Provide the (x, y) coordinate of the cell's center where the given text is located.  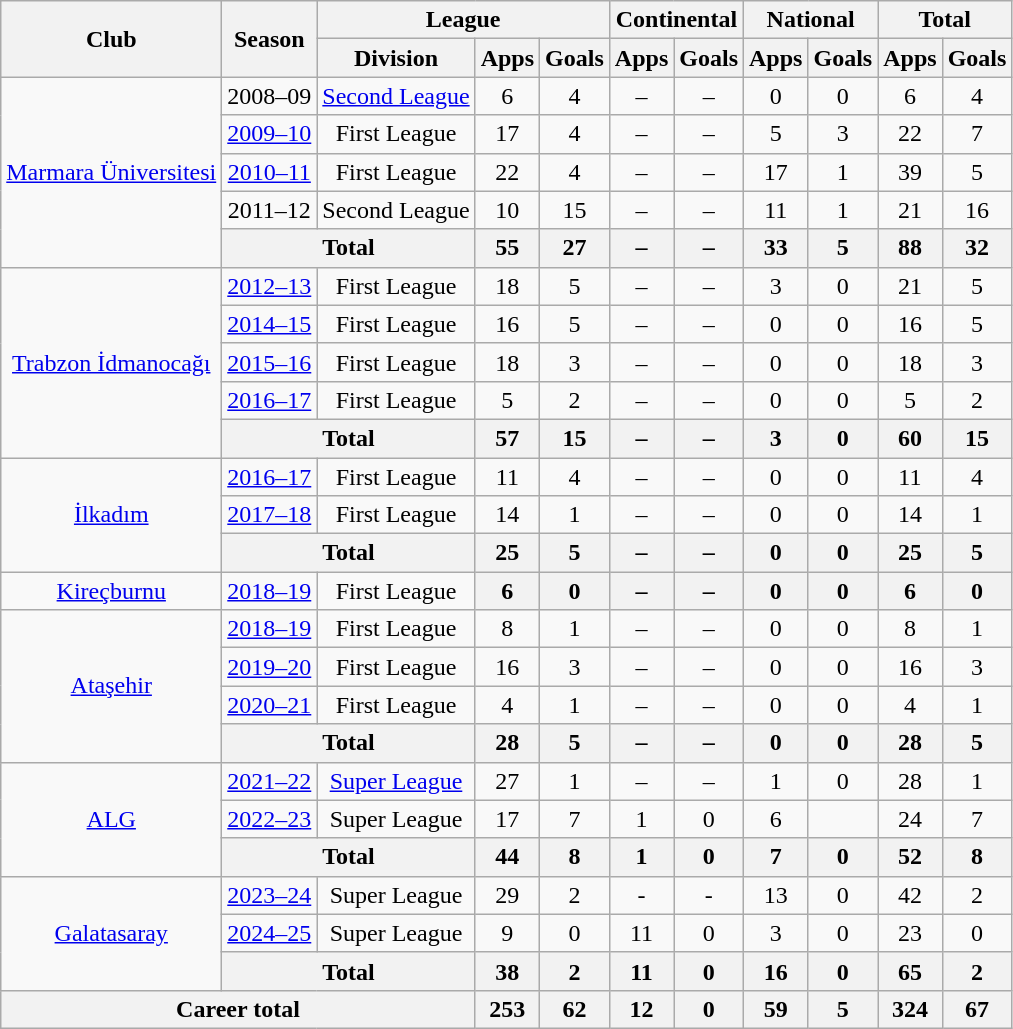
Career total (238, 1009)
59 (776, 1009)
44 (507, 857)
2023–24 (270, 895)
57 (507, 438)
2024–25 (270, 933)
29 (507, 895)
253 (507, 1009)
9 (507, 933)
324 (910, 1009)
National (811, 20)
2019–20 (270, 667)
ALG (112, 819)
88 (910, 248)
60 (910, 438)
Trabzon İdmanocağı (112, 362)
Club (112, 39)
67 (977, 1009)
33 (776, 248)
39 (910, 172)
32 (977, 248)
Galatasaray (112, 933)
Kireçburnu (112, 591)
62 (575, 1009)
Ataşehir (112, 686)
65 (910, 971)
2021–22 (270, 781)
2011–12 (270, 210)
10 (507, 210)
55 (507, 248)
League (464, 20)
İlkadım (112, 515)
2008–09 (270, 96)
2015–16 (270, 362)
12 (641, 1009)
38 (507, 971)
2017–18 (270, 515)
13 (776, 895)
2012–13 (270, 286)
Division (396, 58)
23 (910, 933)
2009–10 (270, 134)
Season (270, 39)
Continental (676, 20)
Marmara Üniversitesi (112, 172)
2010–11 (270, 172)
2014–15 (270, 324)
42 (910, 895)
24 (910, 819)
2020–21 (270, 705)
52 (910, 857)
2022–23 (270, 819)
